Pinpoint the cell where the given text exists, returning its (x, y) midpoint coordinate. 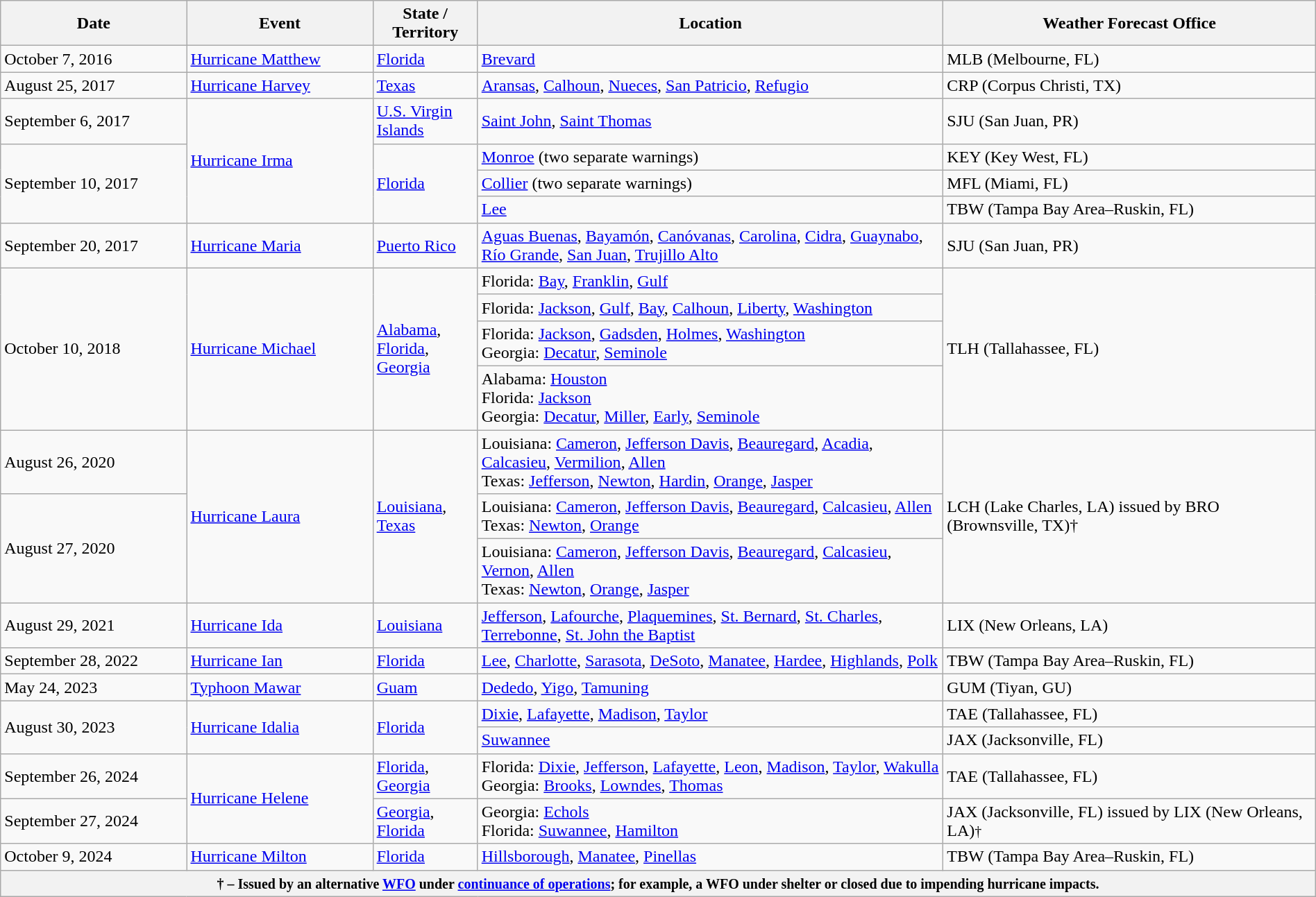
Georgia, Florida (425, 821)
May 24, 2023 (94, 687)
August 26, 2020 (94, 462)
Alabama: HoustonFlorida: JacksonGeorgia: Decatur, Miller, Early, Seminole (711, 398)
August 29, 2021 (94, 626)
Florida: Dixie, Jefferson, Lafayette, Leon, Madison, Taylor, WakullaGeorgia: Brooks, Lowndes, Thomas (711, 776)
Alabama, Florida, Georgia (425, 348)
September 26, 2024 (94, 776)
Hurricane Harvey (280, 85)
Location (711, 24)
October 7, 2016 (94, 59)
Aguas Buenas, Bayamón, Canóvanas, Carolina, Cidra, Guaynabo, Río Grande, San Juan, Trujillo Alto (711, 246)
CRP (Corpus Christi, TX) (1129, 85)
August 27, 2020 (94, 548)
Date (94, 24)
Hurricane Ian (280, 661)
Aransas, Calhoun, Nueces, San Patricio, Refugio (711, 85)
Jefferson, Lafourche, Plaquemines, St. Bernard, St. Charles, Terrebonne, St. John the Baptist (711, 626)
October 9, 2024 (94, 857)
August 30, 2023 (94, 727)
KEY (Key West, FL) (1129, 157)
U.S. Virgin Islands (425, 121)
Hurricane Laura (280, 516)
Hurricane Michael (280, 348)
Louisiana (425, 626)
September 28, 2022 (94, 661)
Collier (two separate warnings) (711, 183)
Dixie, Lafayette, Madison, Taylor (711, 714)
Brevard (711, 59)
JAX (Jacksonville, FL) (1129, 740)
GUM (Tiyan, GU) (1129, 687)
MLB (Melbourne, FL) (1129, 59)
August 25, 2017 (94, 85)
Hurricane Maria (280, 246)
TLH (Tallahassee, FL) (1129, 348)
Dededo, Yigo, Tamuning (711, 687)
Texas (425, 85)
Hurricane Irma (280, 161)
Monroe (two separate warnings) (711, 157)
JAX (Jacksonville, FL) issued by LIX (New Orleans, LA)† (1129, 821)
Hillsborough, Manatee, Pinellas (711, 857)
October 10, 2018 (94, 348)
State / Territory (425, 24)
Hurricane Milton (280, 857)
Saint John, Saint Thomas (711, 121)
LIX (New Orleans, LA) (1129, 626)
Louisiana: Cameron, Jefferson Davis, Beauregard, Calcasieu, Vernon, AllenTexas: Newton, Orange, Jasper (711, 571)
Event (280, 24)
Typhoon Mawar (280, 687)
Hurricane Helene (280, 798)
Hurricane Matthew (280, 59)
Guam (425, 687)
Lee, Charlotte, Sarasota, DeSoto, Manatee, Hardee, Highlands, Polk (711, 661)
MFL (Miami, FL) (1129, 183)
Louisiana: Cameron, Jefferson Davis, Beauregard, Acadia, Calcasieu, Vermilion, AllenTexas: Jefferson, Newton, Hardin, Orange, Jasper (711, 462)
Louisiana: Cameron, Jefferson Davis, Beauregard, Calcasieu, AllenTexas: Newton, Orange (711, 516)
Louisiana, Texas (425, 516)
September 27, 2024 (94, 821)
Suwannee (711, 740)
Puerto Rico (425, 246)
Hurricane Ida (280, 626)
Lee (711, 210)
Florida: Jackson, Gulf, Bay, Calhoun, Liberty, Washington (711, 307)
Hurricane Idalia (280, 727)
September 20, 2017 (94, 246)
† – Issued by an alternative WFO under continuance of operations; for example, a WFO under shelter or closed due to impending hurricane impacts. (658, 883)
Florida: Jackson, Gadsden, Holmes, WashingtonGeorgia: Decatur, Seminole (711, 343)
September 6, 2017 (94, 121)
Weather Forecast Office (1129, 24)
Georgia: EcholsFlorida: Suwannee, Hamilton (711, 821)
Florida, Georgia (425, 776)
Florida: Bay, Franklin, Gulf (711, 281)
LCH (Lake Charles, LA) issued by BRO (Brownsville, TX)† (1129, 516)
September 10, 2017 (94, 183)
